Locate the cell with the specified text and output its (x, y) center coordinate. 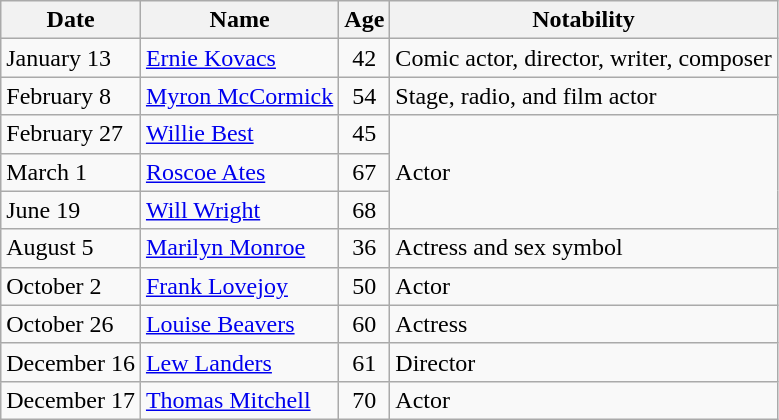
Frank Lovejoy (239, 286)
50 (364, 286)
January 13 (71, 58)
54 (364, 96)
45 (364, 134)
67 (364, 172)
Name (239, 20)
68 (364, 210)
60 (364, 324)
October 2 (71, 286)
Willie Best (239, 134)
February 8 (71, 96)
Date (71, 20)
Louise Beavers (239, 324)
Lew Landers (239, 362)
Ernie Kovacs (239, 58)
61 (364, 362)
March 1 (71, 172)
Notability (584, 20)
Age (364, 20)
Will Wright (239, 210)
Roscoe Ates (239, 172)
December 16 (71, 362)
Thomas Mitchell (239, 400)
August 5 (71, 248)
70 (364, 400)
Myron McCormick (239, 96)
February 27 (71, 134)
Actress and sex symbol (584, 248)
42 (364, 58)
36 (364, 248)
Comic actor, director, writer, composer (584, 58)
June 19 (71, 210)
Actress (584, 324)
October 26 (71, 324)
Stage, radio, and film actor (584, 96)
Director (584, 362)
December 17 (71, 400)
Marilyn Monroe (239, 248)
